Determine the (x, y) coordinate at the center of the cell enclosing the given text.  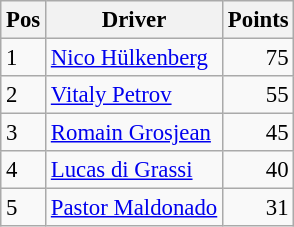
Nico Hülkenberg (134, 58)
Points (258, 20)
55 (258, 95)
75 (258, 58)
Lucas di Grassi (134, 170)
2 (24, 95)
Pastor Maldonado (134, 208)
4 (24, 170)
Vitaly Petrov (134, 95)
31 (258, 208)
5 (24, 208)
3 (24, 133)
45 (258, 133)
Romain Grosjean (134, 133)
1 (24, 58)
40 (258, 170)
Driver (134, 20)
Pos (24, 20)
